Extract the [x, y] coordinate from the center of the cell holding the provided text.  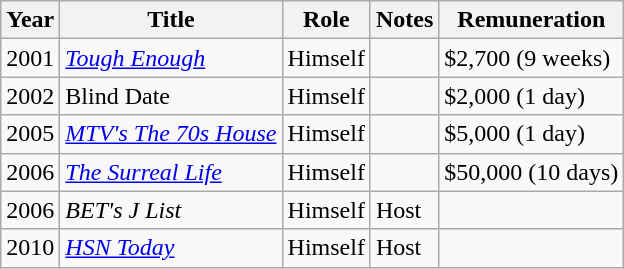
$50,000 (10 days) [532, 172]
Tough Enough [171, 58]
Remuneration [532, 20]
HSN Today [171, 248]
Year [30, 20]
2010 [30, 248]
Role [326, 20]
2002 [30, 96]
Title [171, 20]
Blind Date [171, 96]
$5,000 (1 day) [532, 134]
BET's J List [171, 210]
$2,000 (1 day) [532, 96]
Notes [404, 20]
The Surreal Life [171, 172]
MTV's The 70s House [171, 134]
2005 [30, 134]
2001 [30, 58]
$2,700 (9 weeks) [532, 58]
